Determine the [X, Y] coordinate at the center of the cell enclosing the given text.  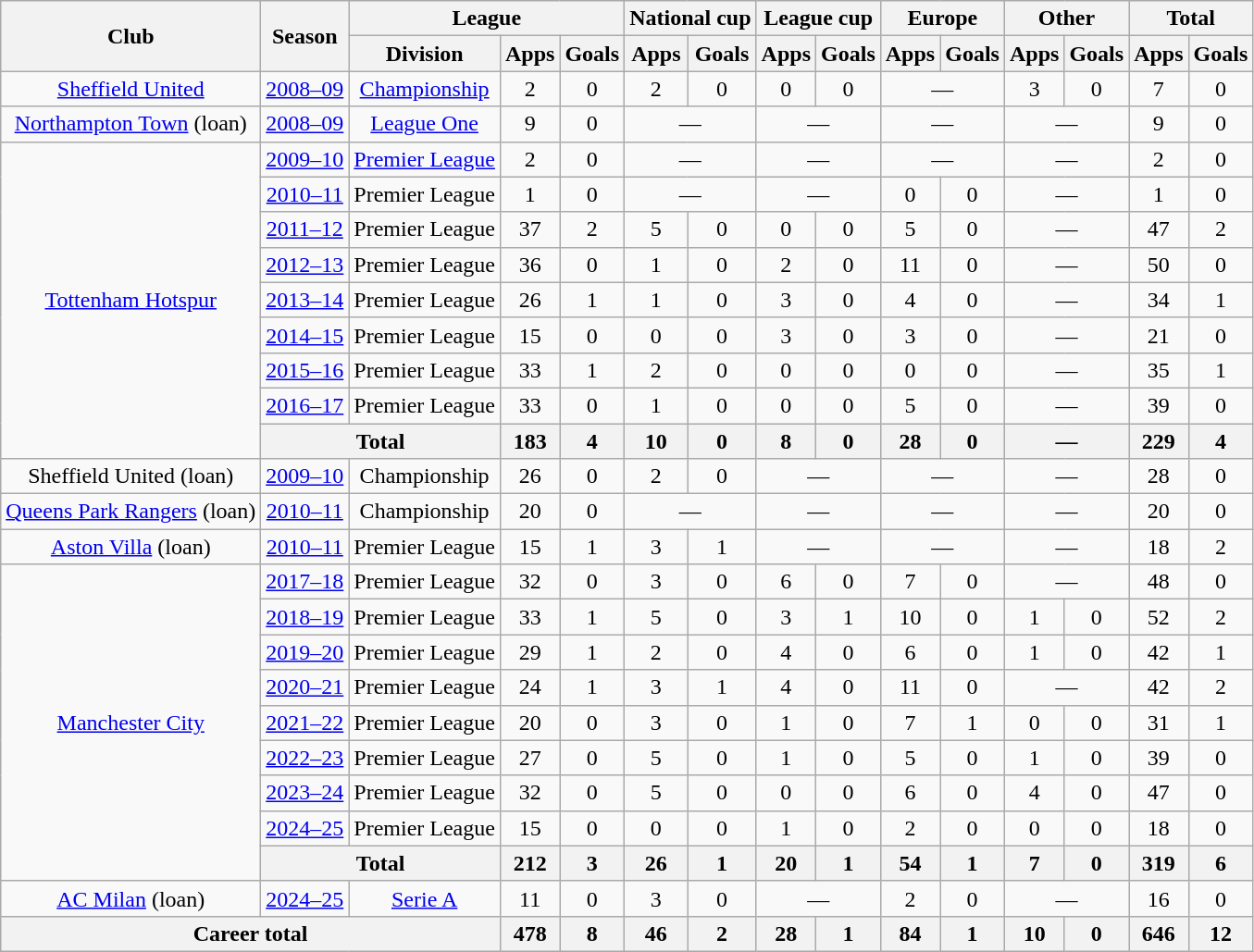
Season [305, 36]
AC Milan (loan) [131, 898]
2020–21 [305, 687]
2022–23 [305, 758]
Career total [251, 933]
24 [529, 687]
2012–13 [305, 265]
2019–20 [305, 652]
2023–24 [305, 793]
27 [529, 758]
84 [910, 933]
Tottenham Hotspur [131, 300]
2017–18 [305, 582]
229 [1159, 441]
Sheffield United (loan) [131, 476]
Serie A [425, 898]
Sheffield United [131, 89]
Aston Villa (loan) [131, 547]
36 [529, 265]
212 [529, 863]
League One [425, 124]
183 [529, 441]
478 [529, 933]
12 [1221, 933]
46 [656, 933]
37 [529, 229]
35 [1159, 370]
319 [1159, 863]
Queens Park Rangers (loan) [131, 512]
54 [910, 863]
52 [1159, 617]
Northampton Town (loan) [131, 124]
48 [1159, 582]
2011–12 [305, 229]
34 [1159, 300]
50 [1159, 265]
2014–15 [305, 335]
2016–17 [305, 405]
2018–19 [305, 617]
21 [1159, 335]
2013–14 [305, 300]
Other [1066, 19]
646 [1159, 933]
Europe [942, 19]
31 [1159, 723]
League cup [818, 19]
Division [425, 54]
29 [529, 652]
16 [1159, 898]
2021–22 [305, 723]
National cup [690, 19]
Manchester City [131, 723]
2015–16 [305, 370]
Club [131, 36]
League [487, 19]
